Search for the cell housing the specified text and yield its (x, y) center coordinate. 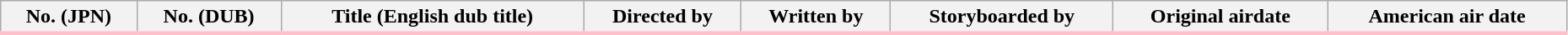
No. (JPN) (69, 17)
No. (DUB) (209, 17)
Directed by (663, 17)
Title (English dub title) (432, 17)
Written by (816, 17)
Storyboarded by (1002, 17)
Original airdate (1220, 17)
American air date (1447, 17)
